Search for the cell housing the specified text and yield its [X, Y] center coordinate. 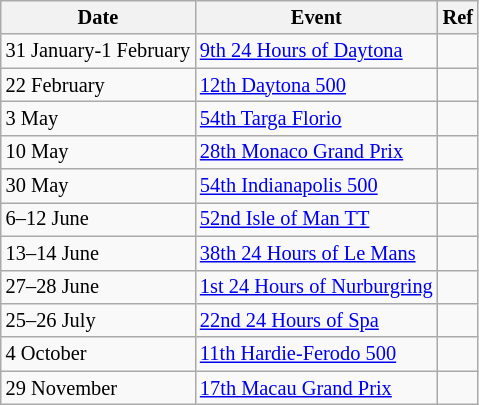
4 October [98, 354]
Date [98, 17]
31 January-1 February [98, 51]
28th Monaco Grand Prix [316, 152]
Ref [458, 17]
10 May [98, 152]
25–26 July [98, 320]
12th Daytona 500 [316, 85]
54th Targa Florio [316, 118]
27–28 June [98, 287]
29 November [98, 388]
1st 24 Hours of Nurburgring [316, 287]
9th 24 Hours of Daytona [316, 51]
Event [316, 17]
38th 24 Hours of Le Mans [316, 253]
52nd Isle of Man TT [316, 219]
17th Macau Grand Prix [316, 388]
22 February [98, 85]
3 May [98, 118]
11th Hardie-Ferodo 500 [316, 354]
6–12 June [98, 219]
22nd 24 Hours of Spa [316, 320]
30 May [98, 186]
13–14 June [98, 253]
54th Indianapolis 500 [316, 186]
